Locate the cell with the specified text and output its [x, y] center coordinate. 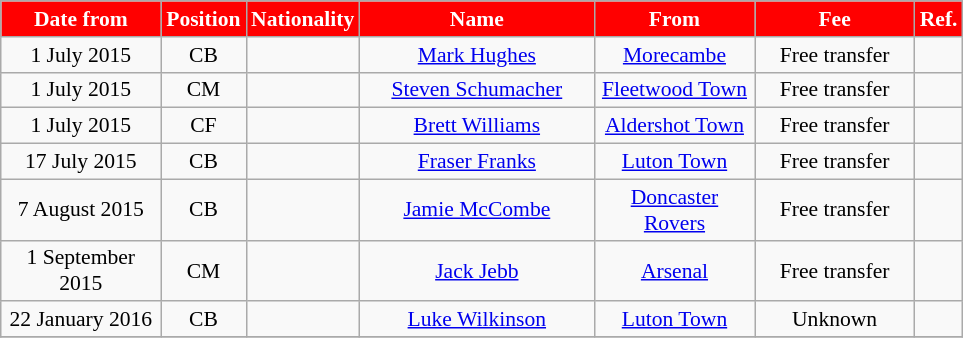
Nationality [302, 19]
17 July 2015 [81, 162]
Brett Williams [476, 126]
Mark Hughes [476, 55]
Name [476, 19]
Luke Wilkinson [476, 320]
Unknown [835, 320]
Jamie McCombe [476, 210]
Date from [81, 19]
1 September 2015 [81, 270]
7 August 2015 [81, 210]
Fraser Franks [476, 162]
Jack Jebb [476, 270]
Doncaster Rovers [674, 210]
Steven Schumacher [476, 90]
Morecambe [674, 55]
22 January 2016 [81, 320]
From [674, 19]
Fleetwood Town [674, 90]
Arsenal [674, 270]
Aldershot Town [674, 126]
Fee [835, 19]
Ref. [939, 19]
Position [204, 19]
CF [204, 126]
